Search for the cell housing the specified text and yield its [X, Y] center coordinate. 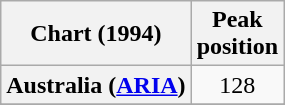
Australia (ARIA) [96, 85]
Chart (1994) [96, 34]
128 [237, 85]
Peakposition [237, 34]
